Identify which cell holds the provided text, then report its [X, Y] central coordinate. 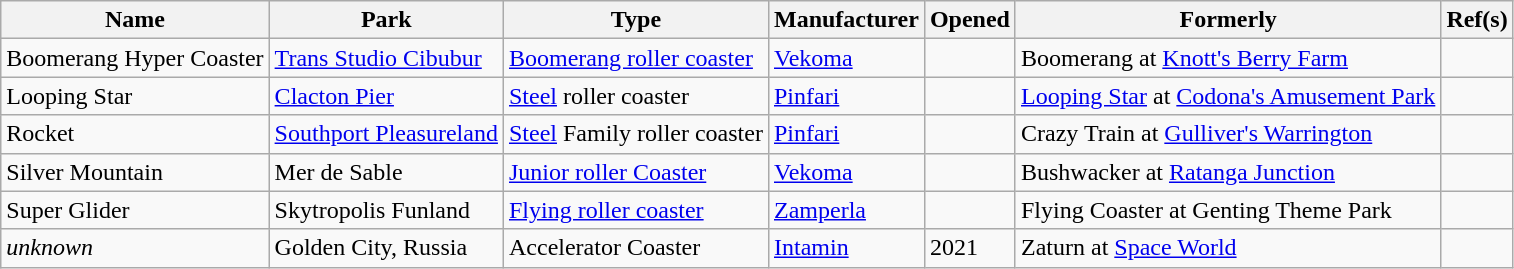
Bushwacker at Ratanga Junction [1228, 172]
Park [386, 20]
Rocket [135, 134]
Golden City, Russia [386, 248]
Flying Coaster at Genting Theme Park [1228, 210]
Junior roller Coaster [636, 172]
Mer de Sable [386, 172]
Accelerator Coaster [636, 248]
Steel Family roller coaster [636, 134]
2021 [970, 248]
Boomerang at Knott's Berry Farm [1228, 58]
Trans Studio Cibubur [386, 58]
unknown [135, 248]
Silver Mountain [135, 172]
Clacton Pier [386, 96]
Opened [970, 20]
Boomerang Hyper Coaster [135, 58]
Name [135, 20]
Looping Star at Codona's Amusement Park [1228, 96]
Looping Star [135, 96]
Formerly [1228, 20]
Skytropolis Funland [386, 210]
Zamperla [846, 210]
Ref(s) [1477, 20]
Southport Pleasureland [386, 134]
Super Glider [135, 210]
Intamin [846, 248]
Manufacturer [846, 20]
Flying roller coaster [636, 210]
Steel roller coaster [636, 96]
Boomerang roller coaster [636, 58]
Zaturn at Space World [1228, 248]
Crazy Train at Gulliver's Warrington [1228, 134]
Type [636, 20]
